For the text-containing cell, return its midpoint in [x, y] coordinate format. 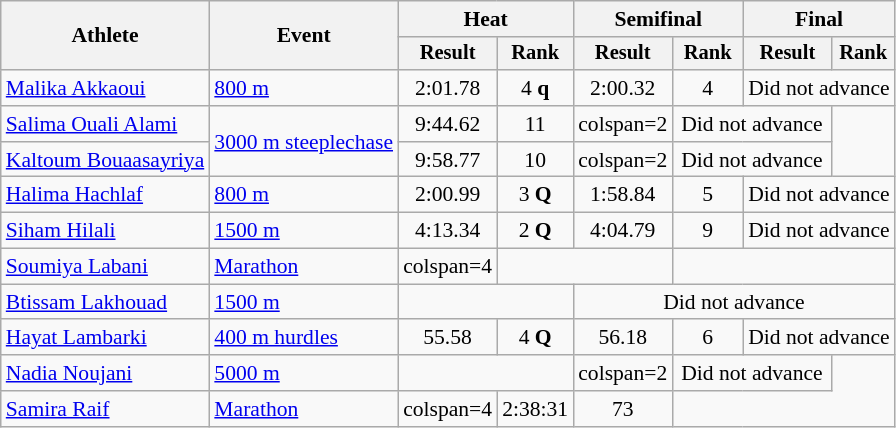
6 [708, 338]
4 Q [535, 338]
Hayat Lambarki [106, 338]
Event [304, 36]
73 [622, 409]
56.18 [622, 338]
Btissam Lakhouad [106, 302]
Samira Raif [106, 409]
Athlete [106, 36]
Salima Ouali Alami [106, 124]
2:00.32 [622, 88]
Heat [486, 19]
5000 m [304, 373]
2:00.99 [448, 195]
1:58.84 [622, 195]
11 [535, 124]
4 [708, 88]
4:04.79 [622, 231]
10 [535, 160]
Halima Hachlaf [106, 195]
55.58 [448, 338]
9 [708, 231]
3000 m steeplechase [304, 142]
Kaltoum Bouaasayriya [106, 160]
2:01.78 [448, 88]
4 q [535, 88]
9:44.62 [448, 124]
9:58.77 [448, 160]
Final [819, 19]
3 Q [535, 195]
400 m hurdles [304, 338]
4:13.34 [448, 231]
5 [708, 195]
Nadia Noujani [106, 373]
Malika Akkaoui [106, 88]
2 Q [535, 231]
Soumiya Labani [106, 267]
2:38:31 [535, 409]
Siham Hilali [106, 231]
Semifinal [658, 19]
